Pinpoint the cell where the given text exists, returning its [X, Y] midpoint coordinate. 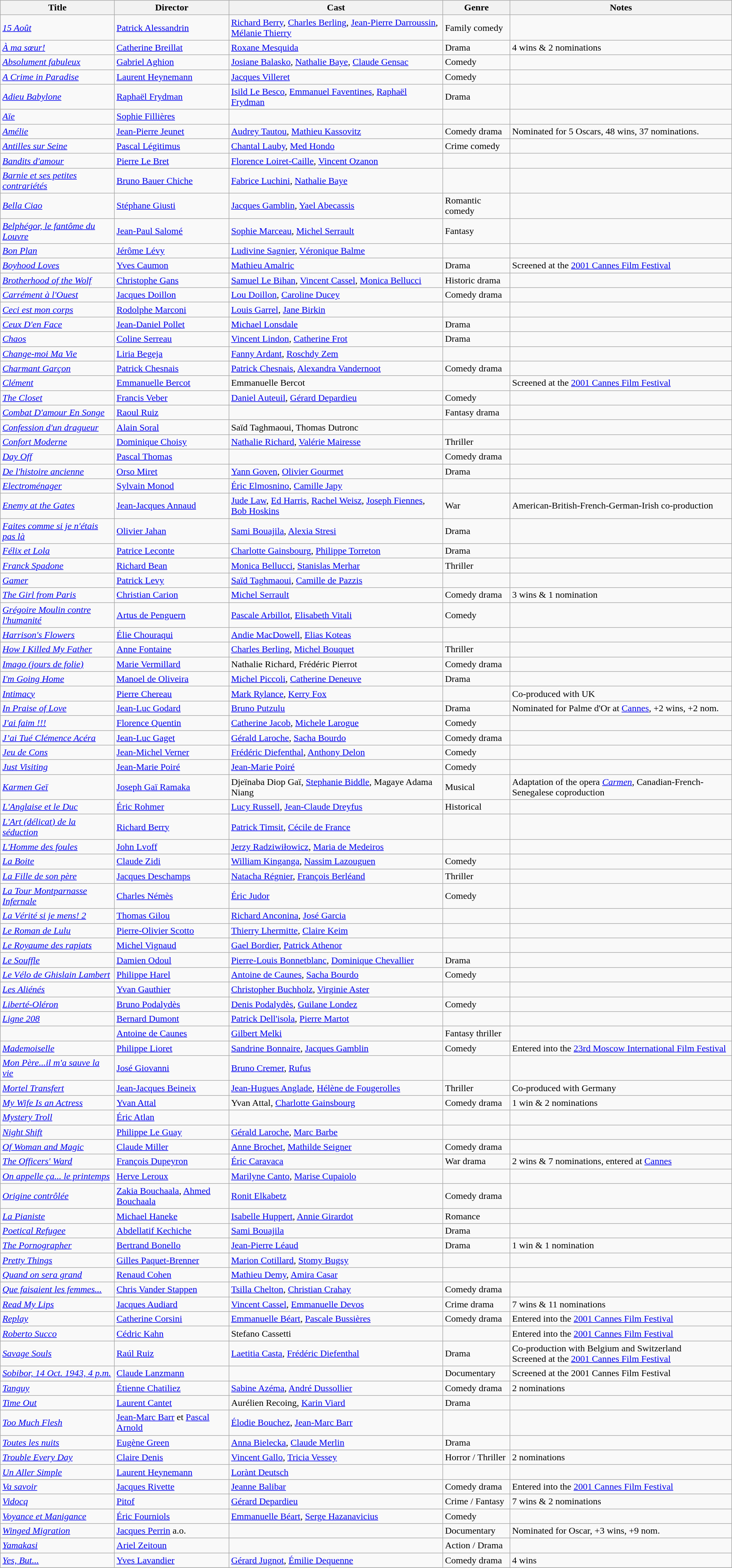
Replay [58, 1319]
Liria Begeja [171, 354]
Mark Rylance, Kerry Fox [336, 693]
Confession d'un dragueur [58, 427]
Fantasy drama [476, 412]
Pascal Thomas [171, 456]
Confort Moderne [58, 442]
Jean-Marc Barr et Pascal Arnold [171, 1422]
Genre [476, 8]
Co-produced with UK [621, 693]
Joseph Gaï Ramaka [171, 787]
Origine contrôlée [58, 1196]
Va savoir [58, 1487]
Élodie Bouchez, Jean-Marc Barr [336, 1422]
Crime drama [476, 1304]
Philippe Lioret [171, 1048]
War drama [476, 1161]
Anne Fontaine [171, 649]
Carrément à l'Ouest [58, 295]
Thierry Lhermitte, Claire Keim [336, 931]
Christopher Buchholz, Virginie Aster [336, 989]
Anna Bielecka, Claude Merlin [336, 1443]
Bruno Putzulu [336, 708]
La Boite [58, 861]
Too Much Flesh [58, 1422]
The Girl from Paris [58, 595]
Ronit Elkabetz [336, 1196]
Michael Lonsdale [336, 324]
Cédric Kahn [171, 1334]
How I Killed My Father [58, 649]
Félix et Lola [58, 551]
Pierre Le Bret [171, 161]
4 wins & 2 nominations [621, 47]
15 Août [58, 28]
Savage Souls [58, 1354]
4 wins [621, 1560]
Yvan Attal [171, 1103]
The Officers' Ward [58, 1161]
Herve Leroux [171, 1176]
Jeanne Balibar [336, 1487]
Co-produced with Germany [621, 1088]
Nathalie Richard, Valérie Mairesse [336, 442]
Manoel de Oliveira [171, 679]
Mortel Transfert [58, 1088]
Bella Ciao [58, 205]
Jean-Pierre Léaud [336, 1245]
Coline Serreau [171, 339]
Faites comme si je n'étais pas là [58, 531]
Mathieu Amalric [336, 266]
Eugène Green [171, 1443]
Marion Cotillard, Stomy Bugsy [336, 1260]
3 wins & 1 nomination [621, 595]
Monica Bellucci, Stanislas Merhar [336, 566]
Josiane Balasko, Nathalie Baye, Claude Gensac [336, 62]
Ceci est mon corps [58, 310]
Richard Berry [171, 827]
Co-production with Belgium and SwitzerlandScreened at the 2001 Cannes Film Festival [621, 1354]
Lou Doillon, Caroline Ducey [336, 295]
Day Off [58, 456]
L'Art (délicat) de la séduction [58, 827]
The Pornographer [58, 1245]
Charles Némès [171, 896]
Adaptation of the opera Carmen, Canadian-French-Senegalese coproduction [621, 787]
Ludivine Sagnier, Véronique Balme [336, 251]
Antoine de Caunes, Sacha Bourdo [336, 975]
Historical [476, 807]
Jude Law, Ed Harris, Rachel Weisz, Joseph Fiennes, Bob Hoskins [336, 506]
Jean-Pierre Jeunet [171, 131]
Saïd Taghmaoui, Camille de Pazzis [336, 580]
Electroménager [58, 486]
Sylvain Monod [171, 486]
Éric Fourniols [171, 1516]
Aïe [58, 117]
L'Anglaise et le Duc [58, 807]
De l'histoire ancienne [58, 471]
Jacques Villeret [336, 77]
Catherine Breillat [171, 47]
Jérôme Lévy [171, 251]
Poetical Refugee [58, 1231]
Catherine Jacob, Michele Larogue [336, 723]
Crime comedy [476, 146]
Pierre-Olivier Scotto [171, 931]
Absolument fabuleux [58, 62]
Quand on sera grand [58, 1275]
Amélie [58, 131]
Michel Vignaud [171, 945]
Combat D'amour En Songe [58, 412]
My Wife Is an Actress [58, 1103]
Emmanuelle Béart, Pascale Bussières [336, 1319]
Djeïnaba Diop Gaï, Stephanie Biddle, Magaye Adama Niang [336, 787]
Artus de Penguern [171, 615]
Élie Chouraqui [171, 635]
Samuel Le Bihan, Vincent Cassel, Monica Bellucci [336, 280]
Yamakasi [58, 1546]
Antilles sur Seine [58, 146]
Director [171, 8]
Intimacy [58, 693]
Patrick Chesnais, Alexandra Vandernoot [336, 368]
Harrison's Flowers [58, 635]
Winged Migration [58, 1531]
Orso Miret [171, 471]
Sobibor, 14 Oct. 1943, 4 p.m. [58, 1373]
Charlotte Gainsbourg, Philippe Torreton [336, 551]
Antoine de Caunes [171, 1034]
Charles Berling, Michel Bouquet [336, 649]
Gérard Depardieu [336, 1501]
Natacha Régnier, François Berléand [336, 876]
Pierre Chereau [171, 693]
Mystery Troll [58, 1117]
Le Royaume des rapiats [58, 945]
Zakia Bouchaala, Ahmed Bouchaala [171, 1196]
J’ai Tué Clémence Acéra [58, 738]
Le Vélo de Ghislain Lambert [58, 975]
Que faisaient les femmes... [58, 1290]
Dominique Choisy [171, 442]
Brotherhood of the Wolf [58, 280]
Sandrine Bonnaire, Jacques Gamblin [336, 1048]
Isild Le Besco, Emmanuel Faventines, Raphaël Frydman [336, 97]
François Dupeyron [171, 1161]
7 wins & 2 nominations [621, 1501]
Patrick Alessandrin [171, 28]
Richard Berry, Charles Berling, Jean-Pierre Darroussin, Mélanie Thierry [336, 28]
Pretty Things [58, 1260]
Claire Denis [171, 1457]
In Praise of Love [58, 708]
Raphaël Frydman [171, 97]
Pascal Légitimus [171, 146]
Ceux D'en Face [58, 324]
Claude Miller [171, 1147]
Chaos [58, 339]
Marilyne Canto, Marise Cupaiolo [336, 1176]
Pascale Arbillot, Elisabeth Vitali [336, 615]
Lorànt Deutsch [336, 1472]
Adieu Babylone [58, 97]
Gérard Jugnot, Émilie Dequenne [336, 1560]
Change-moi Ma Vie [58, 354]
Daniel Auteuil, Gérard Depardieu [336, 398]
Fantasy [476, 231]
Read My Lips [58, 1304]
Éric Elmosnino, Camille Japy [336, 486]
Jean-Jacques Beineix [171, 1088]
Grégoire Moulin contre l'humanité [58, 615]
José Giovanni [171, 1068]
Jean-Michel Verner [171, 753]
Yves Caumon [171, 266]
Mademoiselle [58, 1048]
Chris Vander Stappen [171, 1290]
Crime / Fantasy [476, 1501]
Vidocq [58, 1501]
Clément [58, 383]
Florence Quentin [171, 723]
Éric Caravaca [336, 1161]
Louis Garrel, Jane Birkin [336, 310]
Patrick Chesnais [171, 368]
Fantasy thriller [476, 1034]
La Pianiste [58, 1216]
Un Aller Simple [58, 1472]
Patrick Dell'isola, Pierre Martot [336, 1019]
Gilbert Melki [336, 1034]
Richard Bean [171, 566]
Pitof [171, 1501]
La Fille de son père [58, 876]
Roxane Mesquida [336, 47]
Yves Lavandier [171, 1560]
Karmen Geï [58, 787]
Action / Drama [476, 1546]
Fabrice Luchini, Nathalie Baye [336, 181]
Bruno Cremer, Rufus [336, 1068]
Fanny Ardant, Roschdy Zem [336, 354]
Jeu de Cons [58, 753]
Bandits d'amour [58, 161]
Tanguy [58, 1388]
Title [58, 8]
American-British-French-German-Irish co-production [621, 506]
La Vérité si je mens! 2 [58, 916]
Bon Plan [58, 251]
Franck Spadone [58, 566]
Yvan Attal, Charlotte Gainsbourg [336, 1103]
Laurent Cantet [171, 1403]
Isabelle Huppert, Annie Girardot [336, 1216]
Sabine Azéma, André Dussollier [336, 1388]
À ma sœur! [58, 47]
Jacques Perrin a.o. [171, 1531]
Abdellatif Kechiche [171, 1231]
Of Woman and Magic [58, 1147]
Horror / Thriller [476, 1457]
Gérald Laroche, Sacha Bourdo [336, 738]
Denis Podalydès, Guilane Londez [336, 1004]
Damien Odoul [171, 960]
Time Out [58, 1403]
Nathalie Richard, Frédéric Pierrot [336, 664]
Tsilla Chelton, Christian Crahay [336, 1290]
Romance [476, 1216]
Éric Atlan [171, 1117]
Sophie Fillières [171, 117]
La Tour Montparnasse Infernale [58, 896]
Olivier Jahan [171, 531]
Patrick Levy [171, 580]
Notes [621, 8]
Nominated for Palme d'Or at Cannes, +2 wins, +2 nom. [621, 708]
Stefano Cassetti [336, 1334]
1 win & 2 nominations [621, 1103]
Vincent Cassel, Emmanuelle Devos [336, 1304]
I'm Going Home [58, 679]
Pierre-Louis Bonnetblanc, Dominique Chevallier [336, 960]
Les Aliénés [58, 989]
Barnie et ses petites contrariétés [58, 181]
Emmanuelle Béart, Serge Hazanavicius [336, 1516]
Catherine Corsini [171, 1319]
Jacques Audiard [171, 1304]
Lucy Russell, Jean-Claude Dreyfus [336, 807]
Raoul Ruiz [171, 412]
Jerzy Radziwiłowicz, Maria de Medeiros [336, 847]
Ligne 208 [58, 1019]
Musical [476, 787]
Anne Brochet, Mathilde Seigner [336, 1147]
L'Homme des foules [58, 847]
Michel Serrault [336, 595]
Philippe Harel [171, 975]
Cast [336, 8]
Yvan Gauthier [171, 989]
Le Roman de Lulu [58, 931]
Bertrand Bonello [171, 1245]
Just Visiting [58, 767]
7 wins & 11 nominations [621, 1304]
Gael Bordier, Patrick Athenor [336, 945]
Rodolphe Marconi [171, 310]
Laetitia Casta, Frédéric Diefenthal [336, 1354]
Jacques Gamblin, Yael Abecassis [336, 205]
William Kinganga, Nassim Lazouguen [336, 861]
Trouble Every Day [58, 1457]
Alain Soral [171, 427]
Night Shift [58, 1132]
The Closet [58, 398]
Historic drama [476, 280]
Le Souffle [58, 960]
Marie Vermillard [171, 664]
Voyance et Manigance [58, 1516]
Claude Lanzmann [171, 1373]
Yes, But... [58, 1560]
Jacques Rivette [171, 1487]
Michael Haneke [171, 1216]
Enemy at the Gates [58, 506]
Imago (jours de folie) [58, 664]
Jean-Jacques Annaud [171, 506]
Jean-Daniel Pollet [171, 324]
Nominated for Oscar, +3 wins, +9 nom. [621, 1531]
Bernard Dumont [171, 1019]
Patrick Timsit, Cécile de France [336, 827]
Stéphane Giusti [171, 205]
1 win & 1 nomination [621, 1245]
Éric Rohmer [171, 807]
Bruno Podalydès [171, 1004]
Christophe Gans [171, 280]
Belphégor, le fantôme du Louvre [58, 231]
Ariel Zeitoun [171, 1546]
Christian Carion [171, 595]
Jacques Deschamps [171, 876]
Claude Zidi [171, 861]
Jean-Paul Salomé [171, 231]
Aurélien Recoing, Karin Viard [336, 1403]
J'ai faim !!! [58, 723]
A Crime in Paradise [58, 77]
Romantic comedy [476, 205]
Philippe Le Guay [171, 1132]
Étienne Chatiliez [171, 1388]
Family comedy [476, 28]
Sophie Marceau, Michel Serrault [336, 231]
John Lvoff [171, 847]
Gilles Paquet-Brenner [171, 1260]
War [476, 506]
Jean-Hugues Anglade, Hélène de Fougerolles [336, 1088]
Gérald Laroche, Marc Barbe [336, 1132]
Jacques Doillon [171, 295]
Entered into the 23rd Moscow International Film Festival [621, 1048]
Andie MacDowell, Elias Koteas [336, 635]
Vincent Gallo, Tricia Vessey [336, 1457]
Florence Loiret-Caille, Vincent Ozanon [336, 161]
Nominated for 5 Oscars, 48 wins, 37 nominations. [621, 131]
Charmant Garçon [58, 368]
Éric Judor [336, 896]
Yann Goven, Olivier Gourmet [336, 471]
Thomas Gilou [171, 916]
Vincent Lindon, Catherine Frot [336, 339]
Toutes les nuits [58, 1443]
Bruno Bauer Chiche [171, 181]
Michel Piccoli, Catherine Deneuve [336, 679]
Audrey Tautou, Mathieu Kassovitz [336, 131]
Saïd Taghmaoui, Thomas Dutronc [336, 427]
Patrice Leconte [171, 551]
Richard Anconina, José Garcia [336, 916]
Roberto Succo [58, 1334]
Renaud Cohen [171, 1275]
Sami Bouajila [336, 1231]
Jean-Luc Godard [171, 708]
2 wins & 7 nominations, entered at Cannes [621, 1161]
Gamer [58, 580]
Raúl Ruiz [171, 1354]
Boyhood Loves [58, 266]
Chantal Lauby, Med Hondo [336, 146]
Frédéric Diefenthal, Anthony Delon [336, 753]
Mathieu Demy, Amira Casar [336, 1275]
Mon Père...il m'a sauve la vie [58, 1068]
On appelle ça... le printemps [58, 1176]
Liberté-Oléron [58, 1004]
Sami Bouajila, Alexia Stresi [336, 531]
Gabriel Aghion [171, 62]
Jean-Luc Gaget [171, 738]
Francis Veber [171, 398]
